Identify which cell holds the provided text, then report its (x, y) central coordinate. 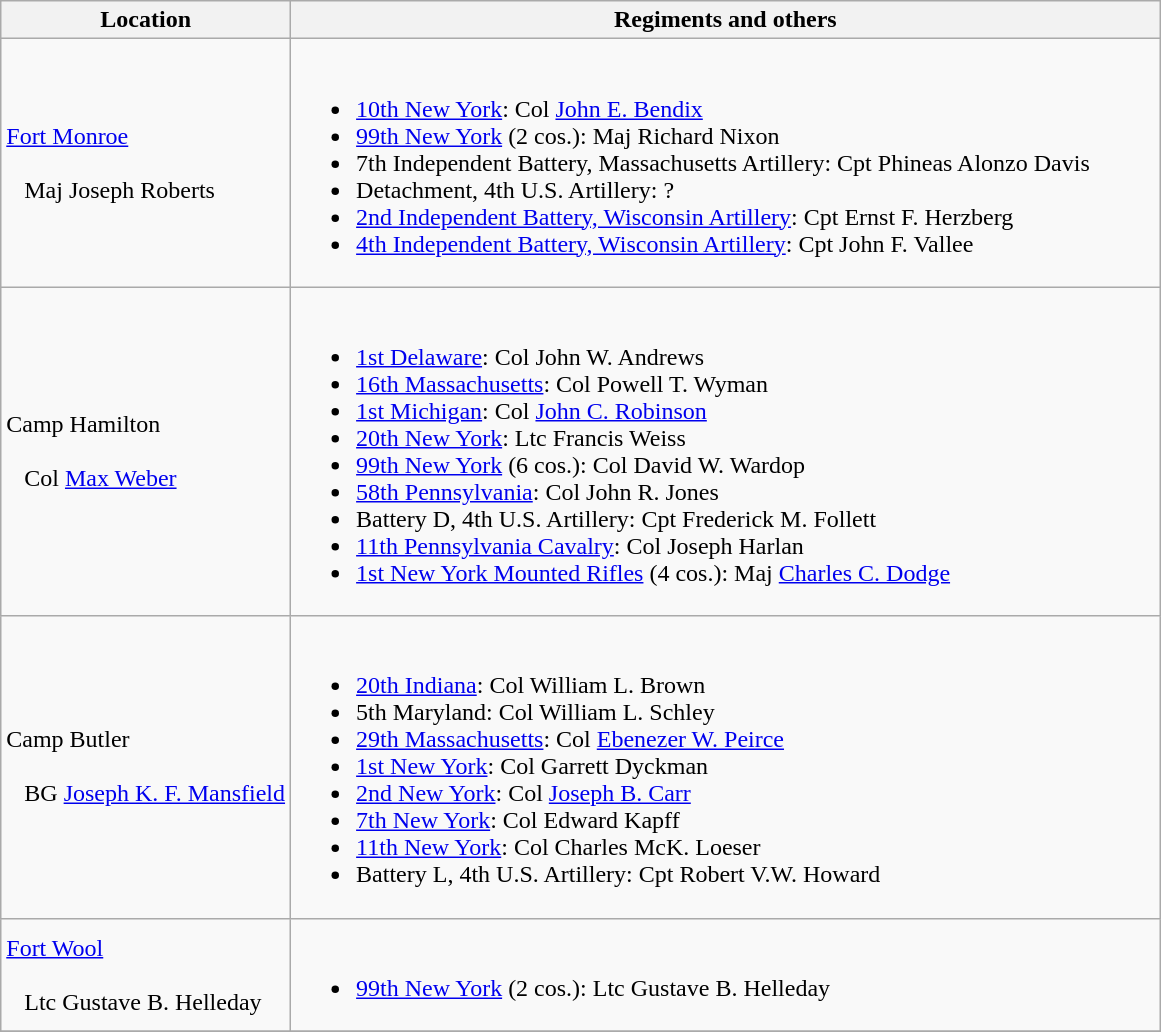
Regiments and others (726, 20)
Fort Monroe Maj Joseph Roberts (146, 163)
Fort Wool Ltc Gustave B. Helleday (146, 974)
Camp Hamilton Col Max Weber (146, 452)
Location (146, 20)
99th New York (2 cos.): Ltc Gustave B. Helleday (726, 974)
Camp Butler BG Joseph K. F. Mansfield (146, 767)
